Provide the [X, Y] coordinate of the cell's center where the given text is located.  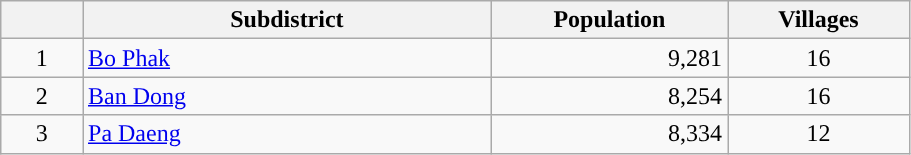
3 [42, 134]
Subdistrict [286, 20]
2 [42, 96]
1 [42, 58]
8,334 [609, 134]
Bo Phak [286, 58]
12 [819, 134]
Population [609, 20]
8,254 [609, 96]
Ban Dong [286, 96]
9,281 [609, 58]
Pa Daeng [286, 134]
Villages [819, 20]
